Determine the [X, Y] coordinate at the center of the cell enclosing the given text.  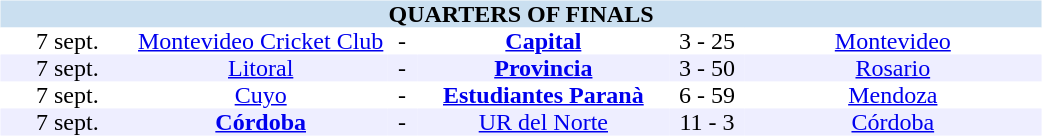
Rosario [892, 68]
6 - 59 [707, 96]
Litoral [260, 68]
Estudiantes Paranà [544, 96]
Capital [544, 42]
Montevideo Cricket Club [260, 42]
UR del Norte [544, 122]
Provincia [544, 68]
Montevideo [892, 42]
3 - 50 [707, 68]
QUARTERS OF FINALS [520, 14]
11 - 3 [707, 122]
Cuyo [260, 96]
Mendoza [892, 96]
3 - 25 [707, 42]
